Return the [X, Y] coordinate for the center point of the cell that contains the specified text.  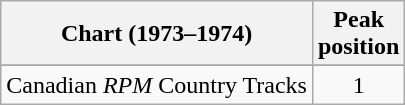
Chart (1973–1974) [157, 34]
Peakposition [358, 34]
1 [358, 85]
Canadian RPM Country Tracks [157, 85]
